Extract the (x, y) coordinate from the center of the cell holding the provided text.  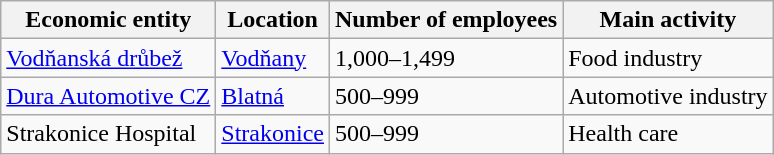
Vodňany (273, 58)
Number of employees (446, 20)
Blatná (273, 96)
Food industry (668, 58)
Health care (668, 134)
Dura Automotive CZ (108, 96)
Location (273, 20)
Vodňanská drůbež (108, 58)
Automotive industry (668, 96)
Economic entity (108, 20)
1,000–1,499 (446, 58)
Main activity (668, 20)
Strakonice Hospital (108, 134)
Strakonice (273, 134)
